Output the (x, y) coordinate of the center of the cell containing the given text.  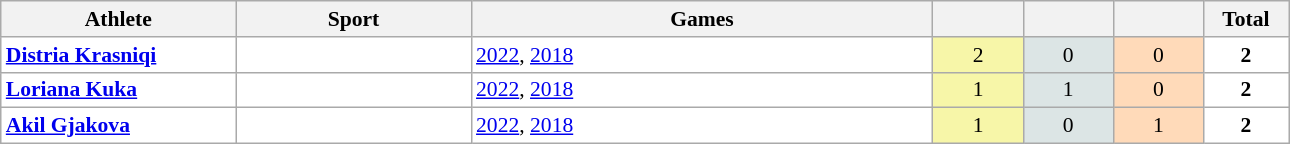
Total (1246, 19)
Distria Krasniqi (118, 55)
Sport (354, 19)
Akil Gjakova (118, 126)
Games (702, 19)
Loriana Kuka (118, 90)
Athlete (118, 19)
